Capture the cell that displays the provided text and extract its [x, y] central coordinate. 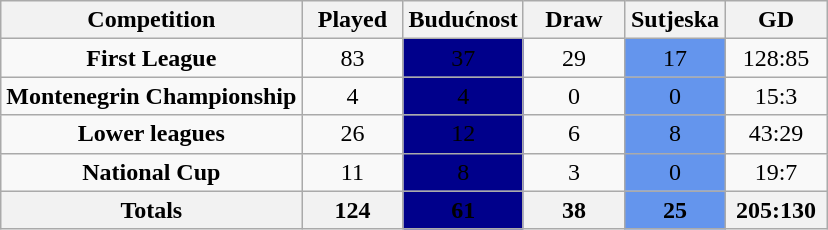
Played [352, 20]
Draw [574, 20]
61 [463, 210]
17 [674, 58]
First League [152, 58]
19:7 [776, 172]
26 [352, 134]
11 [352, 172]
25 [674, 210]
6 [574, 134]
3 [574, 172]
GD [776, 20]
124 [352, 210]
38 [574, 210]
205:130 [776, 210]
Montenegrin Championship [152, 96]
Competition [152, 20]
Lower leagues [152, 134]
National Cup [152, 172]
Totals [152, 210]
43:29 [776, 134]
12 [463, 134]
15:3 [776, 96]
37 [463, 58]
128:85 [776, 58]
83 [352, 58]
Sutjeska [674, 20]
29 [574, 58]
Budućnost [463, 20]
